Provide the (x, y) coordinate of the cell's center where the given text is located.  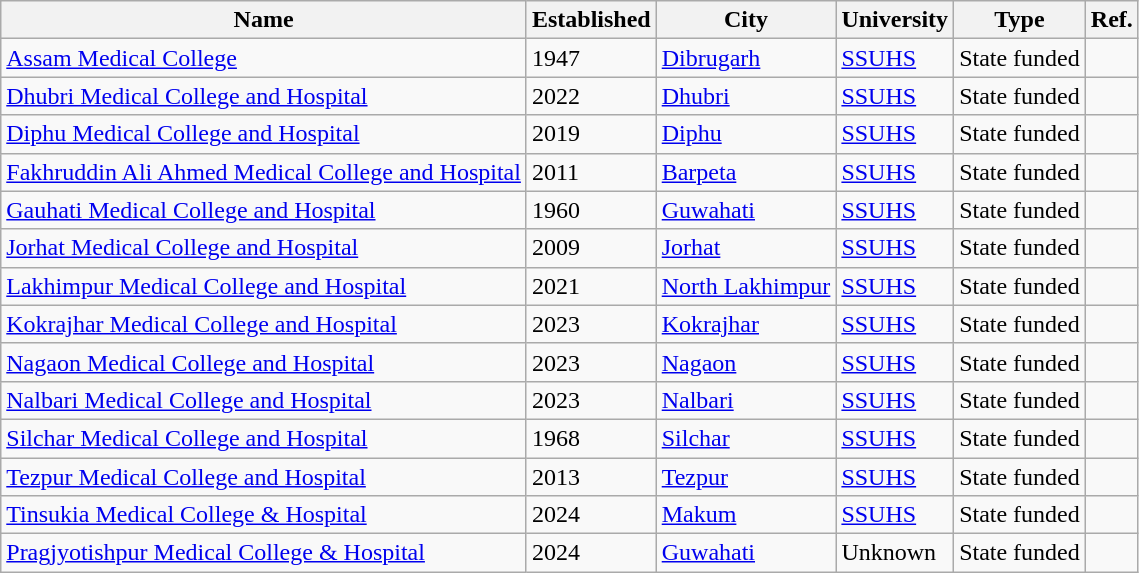
Diphu Medical College and Hospital (264, 134)
Tinsukia Medical College & Hospital (264, 515)
Tezpur (746, 477)
2011 (591, 172)
Nalbari (746, 400)
Nalbari Medical College and Hospital (264, 400)
Nagaon (746, 362)
Pragjyotishpur Medical College & Hospital (264, 553)
Assam Medical College (264, 58)
Established (591, 20)
City (746, 20)
Ref. (1112, 20)
Tezpur Medical College and Hospital (264, 477)
2019 (591, 134)
Barpeta (746, 172)
Lakhimpur Medical College and Hospital (264, 286)
Gauhati Medical College and Hospital (264, 210)
Name (264, 20)
Silchar (746, 438)
Jorhat (746, 248)
Nagaon Medical College and Hospital (264, 362)
Dhubri Medical College and Hospital (264, 96)
2021 (591, 286)
Jorhat Medical College and Hospital (264, 248)
Kokrajhar Medical College and Hospital (264, 324)
Type (1020, 20)
2013 (591, 477)
2009 (591, 248)
North Lakhimpur (746, 286)
1960 (591, 210)
Makum (746, 515)
Dibrugarh (746, 58)
1968 (591, 438)
Dhubri (746, 96)
1947 (591, 58)
Unknown (895, 553)
Kokrajhar (746, 324)
Silchar Medical College and Hospital (264, 438)
2022 (591, 96)
Diphu (746, 134)
University (895, 20)
Fakhruddin Ali Ahmed Medical College and Hospital (264, 172)
